Locate the cell with the specified text and output its (x, y) center coordinate. 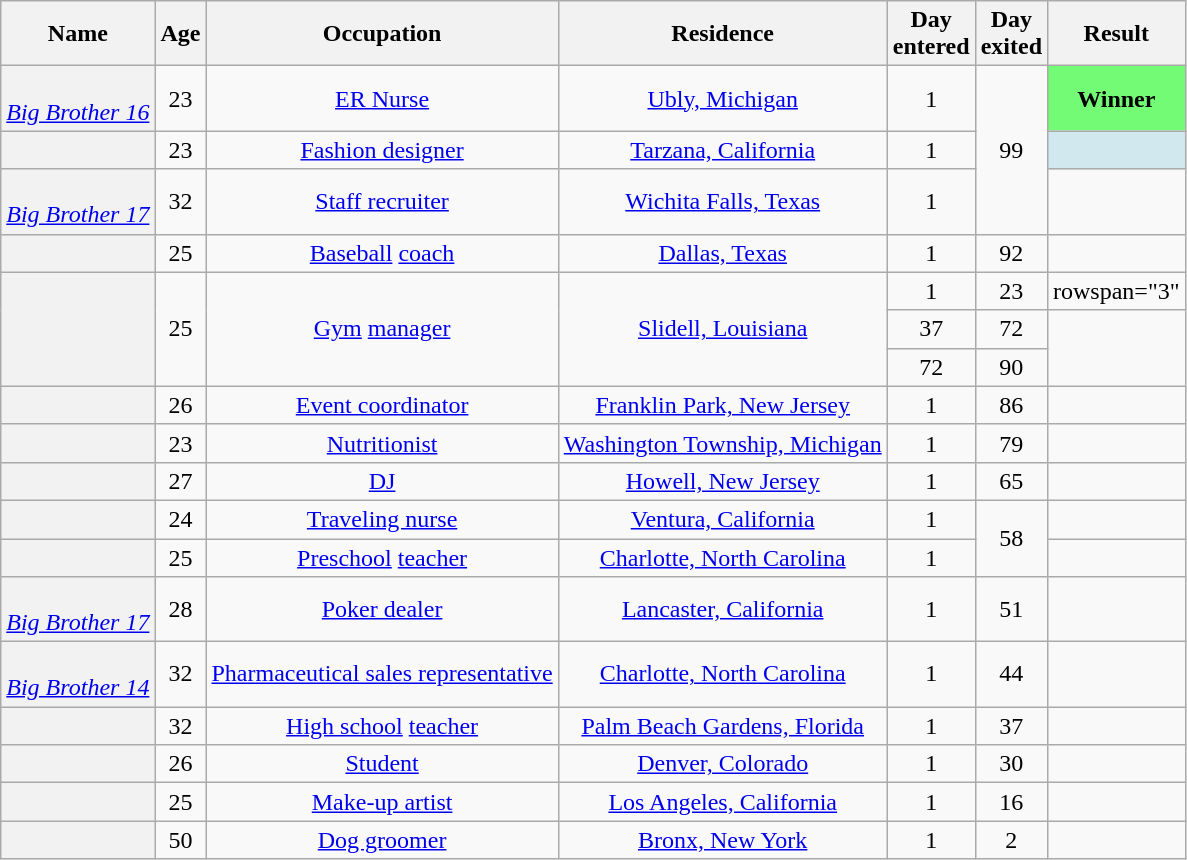
Wichita Falls, Texas (722, 202)
28 (180, 610)
2 (1011, 840)
Preschool teacher (382, 557)
Franklin Park, New Jersey (722, 405)
Residence (722, 34)
Los Angeles, California (722, 802)
Staff recruiter (382, 202)
Washington Township, Michigan (722, 443)
Occupation (382, 34)
Result (1117, 34)
Event coordinator (382, 405)
Lancaster, California (722, 610)
Pharmaceutical sales representative (382, 674)
16 (1011, 802)
Slidell, Louisiana (722, 329)
Baseball coach (382, 253)
Gym manager (382, 329)
30 (1011, 764)
Dallas, Texas (722, 253)
51 (1011, 610)
86 (1011, 405)
Dog groomer (382, 840)
Winner (1117, 98)
50 (180, 840)
Nutritionist (382, 443)
92 (1011, 253)
Dayexited (1011, 34)
Bronx, New York (722, 840)
Denver, Colorado (722, 764)
Make-up artist (382, 802)
Fashion designer (382, 150)
58 (1011, 538)
Ventura, California (722, 519)
Poker dealer (382, 610)
44 (1011, 674)
Big Brother 14 (78, 674)
24 (180, 519)
99 (1011, 150)
DJ (382, 481)
Dayentered (931, 34)
Big Brother 16 (78, 98)
79 (1011, 443)
Age (180, 34)
ER Nurse (382, 98)
65 (1011, 481)
Name (78, 34)
Palm Beach Gardens, Florida (722, 726)
Traveling nurse (382, 519)
rowspan="3" (1117, 291)
High school teacher (382, 726)
Ubly, Michigan (722, 98)
Tarzana, California (722, 150)
90 (1011, 367)
Howell, New Jersey (722, 481)
27 (180, 481)
Student (382, 764)
